From the cell containing the given text, extract its center point as (x, y) coordinate. 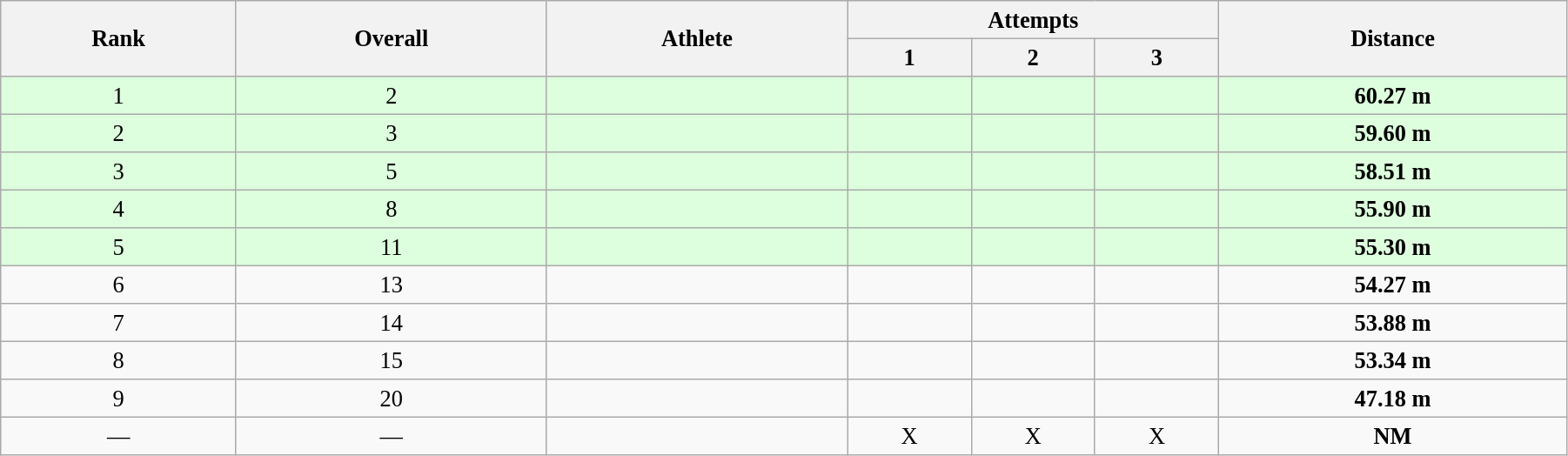
Attempts (1034, 19)
60.27 m (1393, 95)
53.34 m (1393, 360)
14 (392, 323)
20 (392, 399)
15 (392, 360)
13 (392, 285)
Athlete (697, 38)
6 (118, 285)
55.90 m (1393, 209)
11 (392, 247)
NM (1393, 436)
47.18 m (1393, 399)
Rank (118, 38)
4 (118, 209)
58.51 m (1393, 171)
7 (118, 323)
9 (118, 399)
55.30 m (1393, 247)
Overall (392, 38)
54.27 m (1393, 285)
59.60 m (1393, 133)
Distance (1393, 38)
53.88 m (1393, 323)
